Return the [x, y] coordinate for the center point of the cell that contains the specified text.  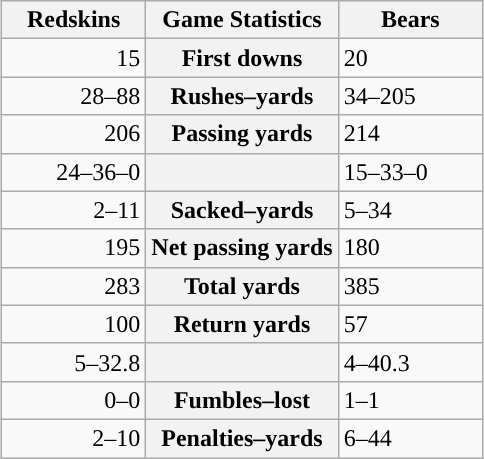
5–34 [410, 210]
0–0 [73, 400]
24–36–0 [73, 172]
Return yards [242, 324]
4–40.3 [410, 362]
Game Statistics [242, 20]
206 [73, 134]
Penalties–yards [242, 438]
57 [410, 324]
Sacked–yards [242, 210]
Fumbles–lost [242, 400]
Rushes–yards [242, 96]
Net passing yards [242, 248]
1–1 [410, 400]
Bears [410, 20]
214 [410, 134]
2–10 [73, 438]
15 [73, 58]
195 [73, 248]
15–33–0 [410, 172]
2–11 [73, 210]
Redskins [73, 20]
28–88 [73, 96]
5–32.8 [73, 362]
100 [73, 324]
180 [410, 248]
6–44 [410, 438]
385 [410, 286]
Total yards [242, 286]
First downs [242, 58]
283 [73, 286]
34–205 [410, 96]
20 [410, 58]
Passing yards [242, 134]
